For the text-containing cell, return its midpoint in (X, Y) coordinate format. 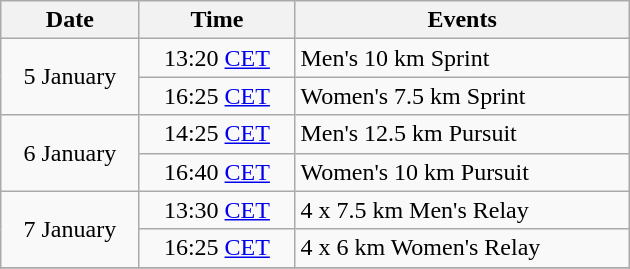
Events (462, 20)
Men's 10 km Sprint (462, 58)
Time (217, 20)
4 x 7.5 km Men's Relay (462, 210)
13:30 CET (217, 210)
14:25 CET (217, 134)
7 January (70, 229)
Women's 10 km Pursuit (462, 172)
6 January (70, 153)
Men's 12.5 km Pursuit (462, 134)
13:20 CET (217, 58)
Women's 7.5 km Sprint (462, 96)
Date (70, 20)
16:40 CET (217, 172)
4 x 6 km Women's Relay (462, 248)
5 January (70, 77)
